Locate the cell with the specified text and output its [X, Y] center coordinate. 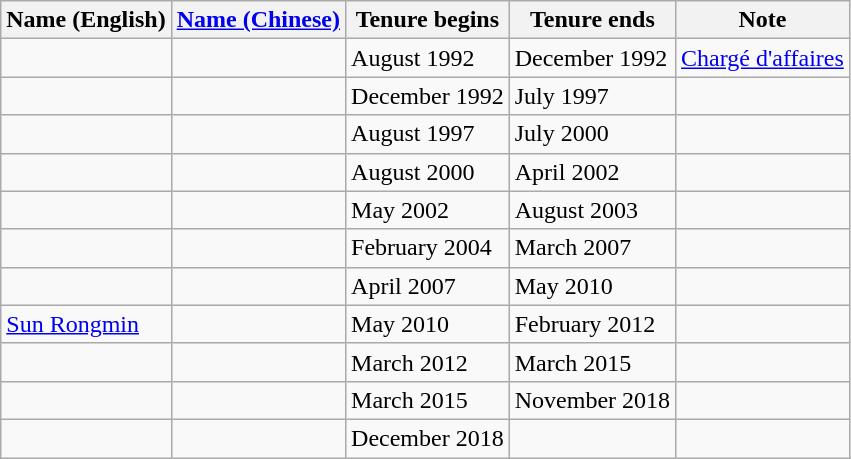
April 2002 [592, 172]
August 2000 [428, 172]
March 2012 [428, 362]
July 1997 [592, 96]
May 2002 [428, 210]
Chargé d'affaires [763, 58]
February 2012 [592, 324]
Sun Rongmin [86, 324]
February 2004 [428, 248]
December 2018 [428, 438]
April 2007 [428, 286]
August 1997 [428, 134]
July 2000 [592, 134]
November 2018 [592, 400]
Name (English) [86, 20]
Tenure ends [592, 20]
Tenure begins [428, 20]
March 2007 [592, 248]
August 2003 [592, 210]
August 1992 [428, 58]
Note [763, 20]
Name (Chinese) [258, 20]
